Scan for the cell matching the given text and deliver its (x, y) coordinate at center. 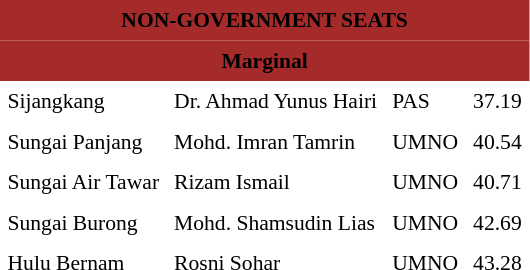
40.71 (498, 182)
Sijangkang (84, 101)
Marginal (264, 60)
Dr. Ahmad Yunus Hairi (276, 101)
Mohd. Shamsudin Lias (276, 222)
PAS (426, 101)
Sungai Burong (84, 222)
NON-GOVERNMENT SEATS (264, 20)
37.19 (498, 101)
Mohd. Imran Tamrin (276, 141)
Sungai Air Tawar (84, 182)
42.69 (498, 222)
40.54 (498, 141)
Sungai Panjang (84, 141)
Rizam Ismail (276, 182)
